Determine the (X, Y) coordinate at the center of the cell enclosing the given text.  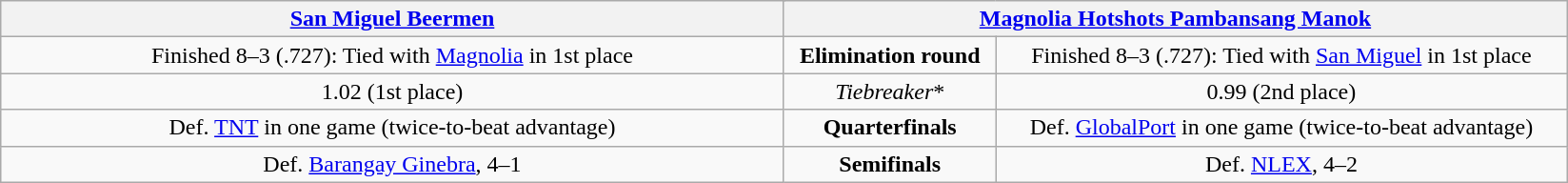
Def. TNT in one game (twice-to-beat advantage) (392, 128)
Def. GlobalPort in one game (twice-to-beat advantage) (1281, 128)
Quarterfinals (889, 128)
Magnolia Hotshots Pambansang Manok (1175, 19)
1.02 (1st place) (392, 91)
Finished 8–3 (.727): Tied with San Miguel in 1st place (1281, 55)
Elimination round (889, 55)
San Miguel Beermen (392, 19)
0.99 (2nd place) (1281, 91)
Def. Barangay Ginebra, 4–1 (392, 164)
Tiebreaker* (889, 91)
Semifinals (889, 164)
Finished 8–3 (.727): Tied with Magnolia in 1st place (392, 55)
Def. NLEX, 4–2 (1281, 164)
